Search for the cell housing the specified text and yield its (x, y) center coordinate. 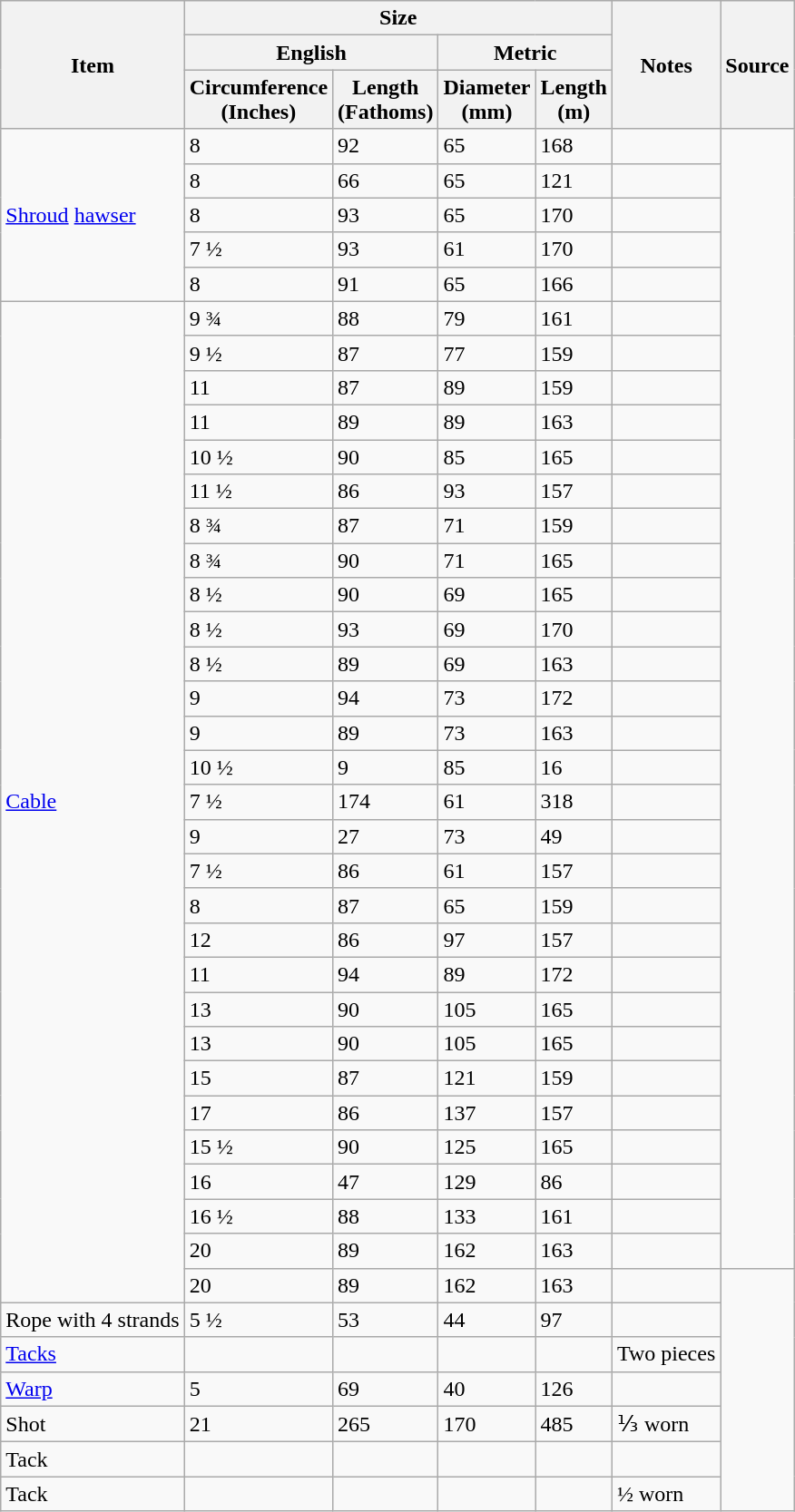
11 ½ (258, 492)
129 (486, 1182)
Rope with 4 strands (93, 1320)
40 (486, 1389)
12 (258, 940)
166 (574, 284)
Source (757, 65)
17 (258, 1113)
Shroud hawser (93, 215)
21 (258, 1424)
44 (486, 1320)
Length(Fathoms) (386, 100)
79 (486, 318)
485 (574, 1424)
Size (397, 18)
9 ¾ (258, 318)
English (311, 53)
265 (386, 1424)
Circumference(Inches) (258, 100)
Item (93, 65)
½ worn (666, 1494)
Shot (93, 1424)
⅓ worn (666, 1424)
137 (486, 1113)
Length(m) (574, 100)
5 (258, 1389)
5 ½ (258, 1320)
47 (386, 1182)
Warp (93, 1389)
53 (386, 1320)
318 (574, 802)
Cable (93, 802)
168 (574, 146)
Diameter(mm) (486, 100)
Notes (666, 65)
15 (258, 1078)
27 (386, 836)
15 ½ (258, 1147)
9 ½ (258, 353)
Metric (525, 53)
125 (486, 1147)
16 ½ (258, 1216)
Two pieces (666, 1354)
49 (574, 836)
133 (486, 1216)
126 (574, 1389)
92 (386, 146)
77 (486, 353)
91 (386, 284)
174 (386, 802)
66 (386, 180)
Tacks (93, 1354)
